From the cell containing the given text, extract its center point as (x, y) coordinate. 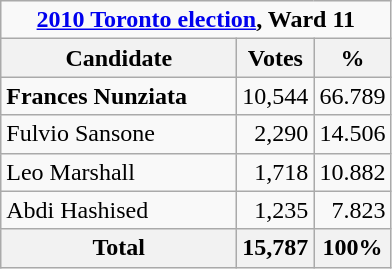
15,787 (276, 248)
Total (119, 248)
1,718 (276, 172)
Frances Nunziata (119, 96)
10,544 (276, 96)
2010 Toronto election, Ward 11 (196, 20)
100% (352, 248)
66.789 (352, 96)
14.506 (352, 134)
Votes (276, 58)
Fulvio Sansone (119, 134)
% (352, 58)
7.823 (352, 210)
Abdi Hashised (119, 210)
Candidate (119, 58)
Leo Marshall (119, 172)
2,290 (276, 134)
10.882 (352, 172)
1,235 (276, 210)
